Pinpoint the cell where the given text exists, returning its [X, Y] midpoint coordinate. 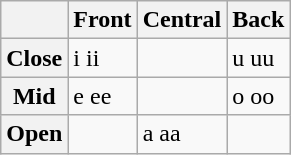
u uu [258, 58]
Back [258, 20]
Mid [34, 96]
a aa [182, 134]
i ii [102, 58]
o oo [258, 96]
Front [102, 20]
Close [34, 58]
e ee [102, 96]
Open [34, 134]
Central [182, 20]
